Locate the cell with the specified text and output its [X, Y] center coordinate. 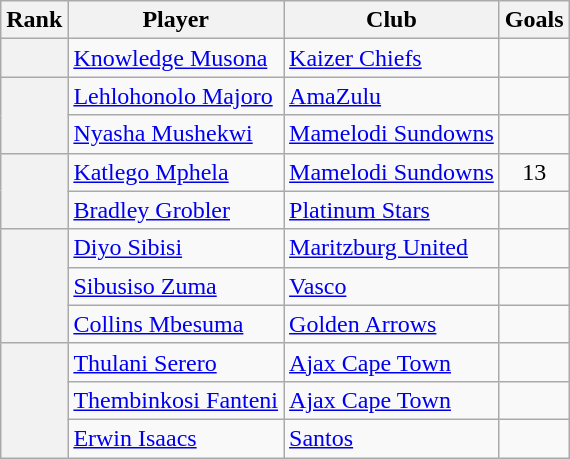
Goals [534, 20]
13 [534, 172]
Nyasha Mushekwi [176, 134]
Erwin Isaacs [176, 438]
Bradley Grobler [176, 210]
Golden Arrows [392, 324]
Diyo Sibisi [176, 248]
Platinum Stars [392, 210]
Thembinkosi Fanteni [176, 400]
Kaizer Chiefs [392, 58]
Player [176, 20]
Sibusiso Zuma [176, 286]
Maritzburg United [392, 248]
Club [392, 20]
Santos [392, 438]
Knowledge Musona [176, 58]
Katlego Mphela [176, 172]
Rank [34, 20]
AmaZulu [392, 96]
Vasco [392, 286]
Thulani Serero [176, 362]
Lehlohonolo Majoro [176, 96]
Collins Mbesuma [176, 324]
